Extract the (X, Y) coordinate from the center of the cell holding the provided text.  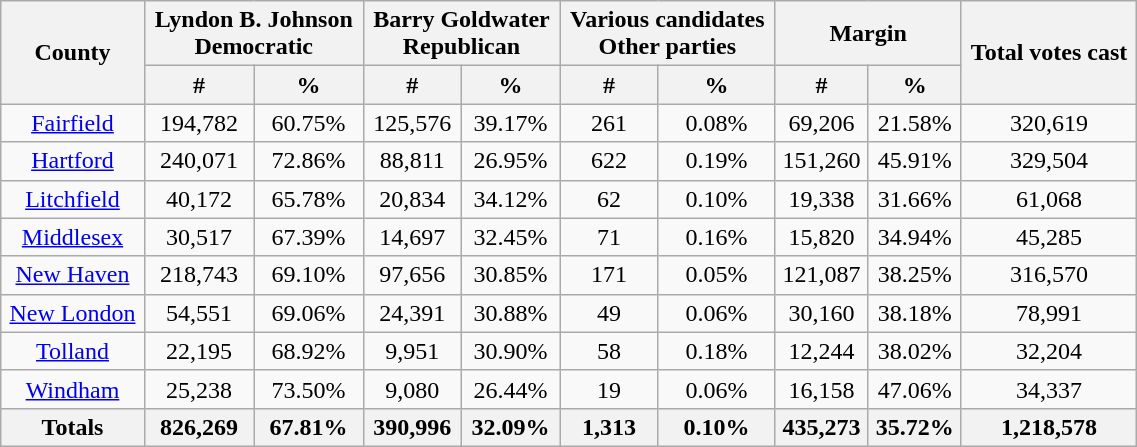
320,619 (1049, 123)
67.39% (309, 237)
69,206 (822, 123)
61,068 (1049, 199)
68.92% (309, 351)
12,244 (822, 351)
30.90% (510, 351)
72.86% (309, 161)
26.95% (510, 161)
171 (609, 275)
435,273 (822, 427)
0.05% (716, 275)
21.58% (914, 123)
25,238 (198, 389)
622 (609, 161)
71 (609, 237)
30.88% (510, 313)
Barry GoldwaterRepublican (461, 34)
38.02% (914, 351)
329,504 (1049, 161)
826,269 (198, 427)
58 (609, 351)
30.85% (510, 275)
24,391 (412, 313)
New Haven (72, 275)
15,820 (822, 237)
30,160 (822, 313)
0.16% (716, 237)
0.08% (716, 123)
Total votes cast (1049, 52)
60.75% (309, 123)
0.18% (716, 351)
62 (609, 199)
34.94% (914, 237)
19,338 (822, 199)
Lyndon B. JohnsonDemocratic (254, 34)
31.66% (914, 199)
261 (609, 123)
Middlesex (72, 237)
78,991 (1049, 313)
19 (609, 389)
Windham (72, 389)
Hartford (72, 161)
125,576 (412, 123)
1,313 (609, 427)
Tolland (72, 351)
New London (72, 313)
54,551 (198, 313)
45,285 (1049, 237)
Litchfield (72, 199)
49 (609, 313)
0.19% (716, 161)
40,172 (198, 199)
32.45% (510, 237)
39.17% (510, 123)
67.81% (309, 427)
16,158 (822, 389)
47.06% (914, 389)
Margin (868, 34)
45.91% (914, 161)
65.78% (309, 199)
88,811 (412, 161)
73.50% (309, 389)
26.44% (510, 389)
390,996 (412, 427)
34.12% (510, 199)
35.72% (914, 427)
14,697 (412, 237)
121,087 (822, 275)
34,337 (1049, 389)
38.18% (914, 313)
151,260 (822, 161)
22,195 (198, 351)
County (72, 52)
38.25% (914, 275)
20,834 (412, 199)
9,080 (412, 389)
97,656 (412, 275)
194,782 (198, 123)
9,951 (412, 351)
218,743 (198, 275)
69.10% (309, 275)
Totals (72, 427)
69.06% (309, 313)
32,204 (1049, 351)
Fairfield (72, 123)
1,218,578 (1049, 427)
240,071 (198, 161)
Various candidatesOther parties (668, 34)
316,570 (1049, 275)
30,517 (198, 237)
32.09% (510, 427)
